Detect which cell encompasses the target text, then output its (x, y) center coordinate. 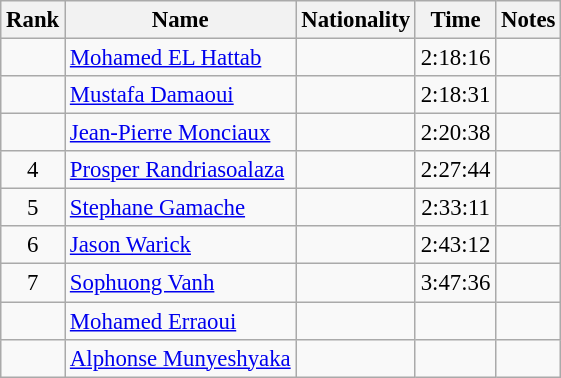
Jean-Pierre Monciaux (180, 133)
Stephane Gamache (180, 208)
Mohamed Erraoui (180, 321)
Nationality (356, 20)
Mustafa Damaoui (180, 95)
2:18:31 (455, 95)
2:20:38 (455, 133)
Name (180, 20)
3:47:36 (455, 283)
2:27:44 (455, 170)
4 (33, 170)
7 (33, 283)
Rank (33, 20)
2:18:16 (455, 58)
2:33:11 (455, 208)
Notes (528, 20)
2:43:12 (455, 245)
Jason Warick (180, 245)
Prosper Randriasoalaza (180, 170)
Mohamed EL Hattab (180, 58)
Sophuong Vanh (180, 283)
Alphonse Munyeshyaka (180, 358)
6 (33, 245)
5 (33, 208)
Time (455, 20)
